For the text-containing cell, return its midpoint in (x, y) coordinate format. 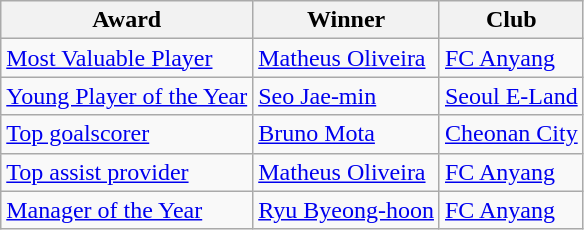
Winner (346, 20)
Young Player of the Year (127, 96)
Ryu Byeong-hoon (346, 210)
Most Valuable Player (127, 58)
Seoul E-Land (511, 96)
Club (511, 20)
Cheonan City (511, 134)
Seo Jae-min (346, 96)
Award (127, 20)
Bruno Mota (346, 134)
Manager of the Year (127, 210)
Top assist provider (127, 172)
Top goalscorer (127, 134)
